Return the [x, y] coordinate for the center point of the cell that contains the specified text.  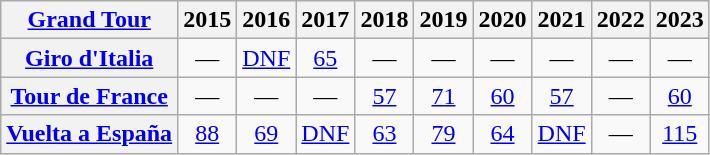
2020 [502, 20]
88 [208, 134]
2015 [208, 20]
2023 [680, 20]
2016 [266, 20]
115 [680, 134]
71 [444, 96]
2021 [562, 20]
63 [384, 134]
Giro d'Italia [90, 58]
2017 [326, 20]
Grand Tour [90, 20]
69 [266, 134]
2019 [444, 20]
Tour de France [90, 96]
65 [326, 58]
64 [502, 134]
79 [444, 134]
Vuelta a España [90, 134]
2022 [620, 20]
2018 [384, 20]
